For the text-containing cell, return its midpoint in [X, Y] coordinate format. 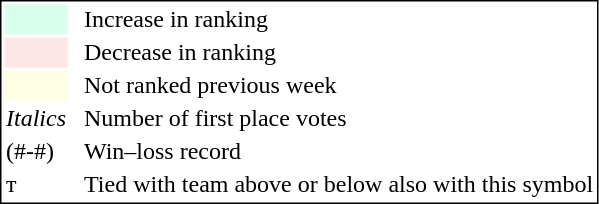
т [36, 185]
Number of first place votes [338, 119]
(#-#) [36, 151]
Win–loss record [338, 151]
Italics [36, 119]
Decrease in ranking [338, 53]
Increase in ranking [338, 19]
Not ranked previous week [338, 85]
Tied with team above or below also with this symbol [338, 185]
